Identify which cell holds the provided text, then report its (X, Y) central coordinate. 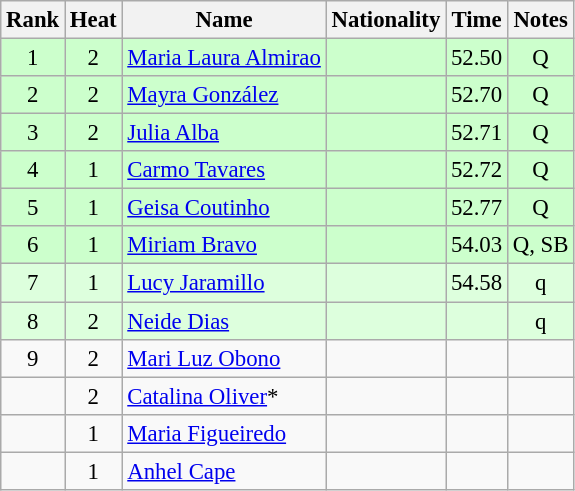
6 (33, 245)
Lucy Jaramillo (224, 283)
9 (33, 358)
8 (33, 321)
Mari Luz Obono (224, 358)
Miriam Bravo (224, 245)
52.77 (477, 208)
Name (224, 20)
Mayra González (224, 95)
Notes (540, 20)
54.03 (477, 245)
Heat (94, 20)
52.50 (477, 58)
3 (33, 133)
Maria Figueiredo (224, 433)
7 (33, 283)
Rank (33, 20)
Catalina Oliver* (224, 396)
Carmo Tavares (224, 170)
Neide Dias (224, 321)
Q, SB (540, 245)
52.70 (477, 95)
4 (33, 170)
5 (33, 208)
Time (477, 20)
52.71 (477, 133)
Anhel Cape (224, 471)
Nationality (386, 20)
54.58 (477, 283)
Geisa Coutinho (224, 208)
52.72 (477, 170)
Julia Alba (224, 133)
Maria Laura Almirao (224, 58)
